Return (x, y) of the center of cell containing provided text 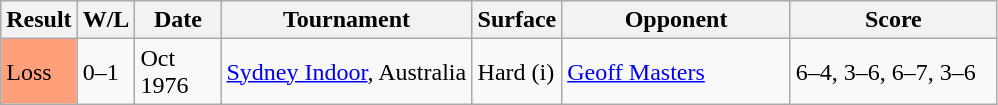
Opponent (676, 20)
6–4, 3–6, 6–7, 3–6 (893, 72)
W/L (106, 20)
Hard (i) (517, 72)
0–1 (106, 72)
Score (893, 20)
Geoff Masters (676, 72)
Oct 1976 (178, 72)
Loss (39, 72)
Sydney Indoor, Australia (346, 72)
Date (178, 20)
Tournament (346, 20)
Result (39, 20)
Surface (517, 20)
